For the text-containing cell, return its midpoint in [X, Y] coordinate format. 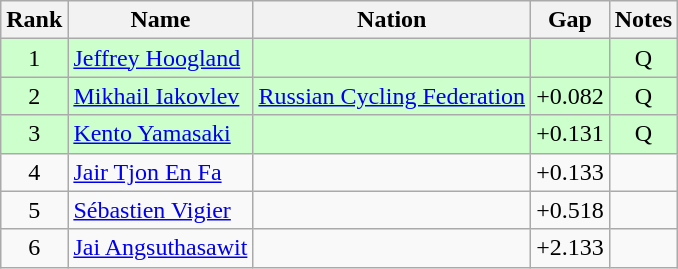
Rank [34, 20]
Gap [570, 20]
Jeffrey Hoogland [160, 58]
3 [34, 134]
2 [34, 96]
Nation [392, 20]
6 [34, 248]
1 [34, 58]
Sébastien Vigier [160, 210]
+0.131 [570, 134]
Notes [643, 20]
Russian Cycling Federation [392, 96]
Mikhail Iakovlev [160, 96]
Name [160, 20]
Jai Angsuthasawit [160, 248]
+0.518 [570, 210]
4 [34, 172]
5 [34, 210]
Kento Yamasaki [160, 134]
Jair Tjon En Fa [160, 172]
+0.133 [570, 172]
+0.082 [570, 96]
+2.133 [570, 248]
